Provide the (X, Y) coordinate of the cell's center where the given text is located.  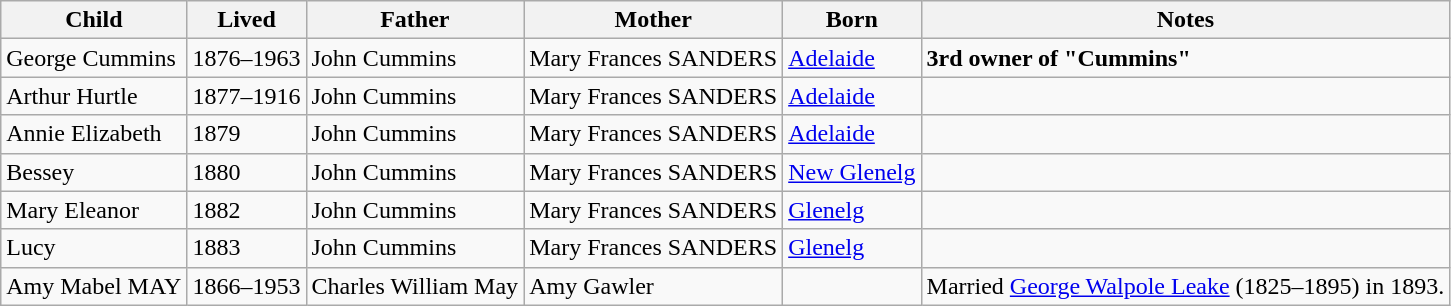
Mary Eleanor (94, 210)
1883 (246, 248)
Bessey (94, 172)
Arthur Hurtle (94, 96)
George Cummins (94, 58)
Mother (654, 20)
Amy Gawler (654, 286)
Lived (246, 20)
Charles William May (415, 286)
1880 (246, 172)
Annie Elizabeth (94, 134)
New Glenelg (852, 172)
Father (415, 20)
Amy Mabel MAY (94, 286)
Lucy (94, 248)
1877–1916 (246, 96)
Married George Walpole Leake (1825–1895) in 1893. (1186, 286)
1866–1953 (246, 286)
1882 (246, 210)
Notes (1186, 20)
Child (94, 20)
3rd owner of "Cummins" (1186, 58)
Born (852, 20)
1876–1963 (246, 58)
1879 (246, 134)
